Search for the cell housing the specified text and yield its (x, y) center coordinate. 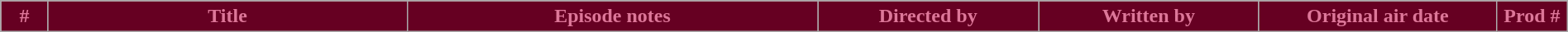
Written by (1150, 16)
Prod # (1532, 16)
Episode notes (612, 16)
Directed by (928, 16)
Original air date (1378, 16)
# (25, 16)
Title (227, 16)
